Search for the cell housing the specified text and yield its (x, y) center coordinate. 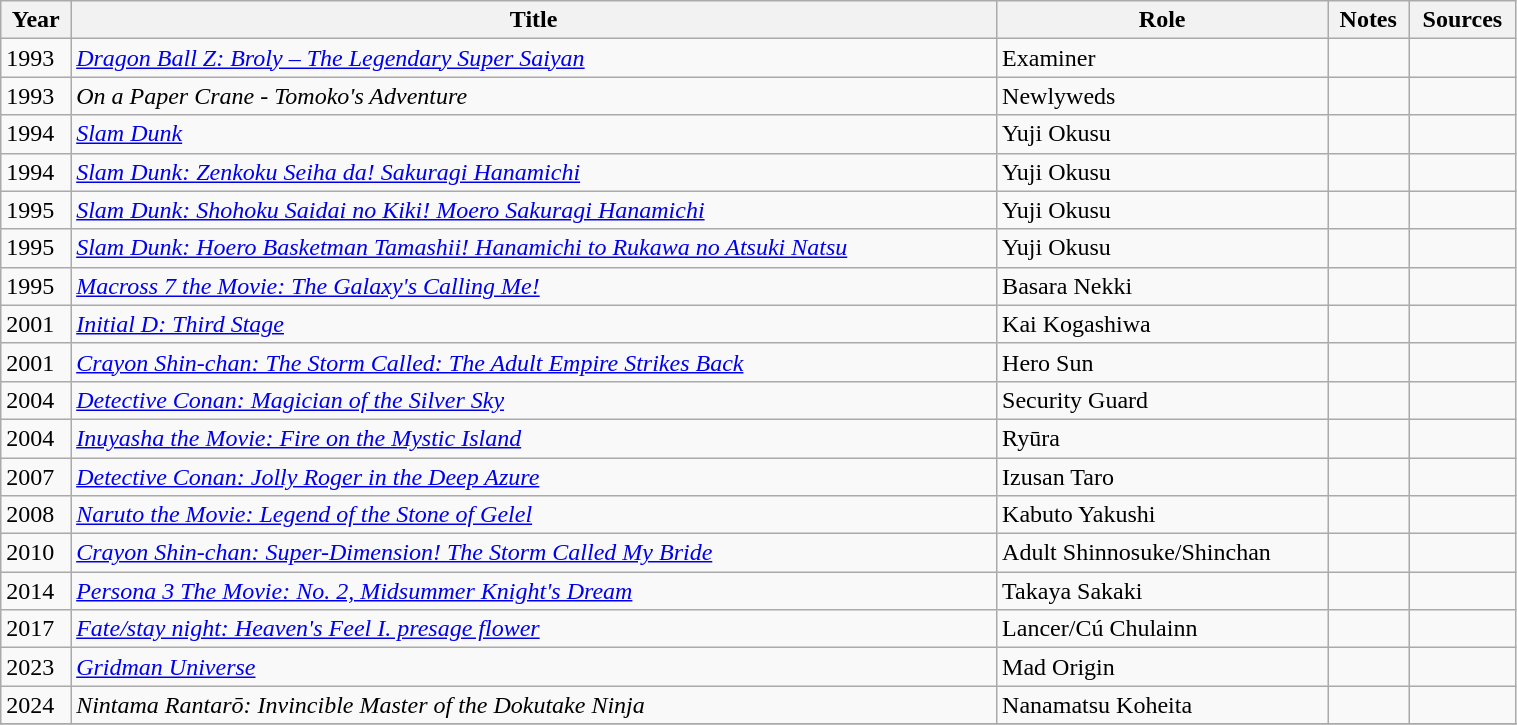
Nanamatsu Koheita (1162, 705)
2010 (36, 553)
Slam Dunk: Zenkoku Seiha da! Sakuragi Hanamichi (534, 172)
Nintama Rantarō: Invincible Master of the Dokutake Ninja (534, 705)
Gridman Universe (534, 667)
Slam Dunk (534, 134)
Detective Conan: Jolly Roger in the Deep Azure (534, 477)
2008 (36, 515)
Newlyweds (1162, 96)
Detective Conan: Magician of the Silver Sky (534, 400)
Kai Kogashiwa (1162, 324)
Mad Origin (1162, 667)
Takaya Sakaki (1162, 591)
Basara Nekki (1162, 286)
Year (36, 20)
Notes (1368, 20)
Security Guard (1162, 400)
Hero Sun (1162, 362)
Initial D: Third Stage (534, 324)
2023 (36, 667)
Persona 3 The Movie: No. 2, Midsummer Knight's Dream (534, 591)
2017 (36, 629)
2024 (36, 705)
Sources (1462, 20)
Izusan Taro (1162, 477)
2007 (36, 477)
Dragon Ball Z: Broly – The Legendary Super Saiyan (534, 58)
Inuyasha the Movie: Fire on the Mystic Island (534, 438)
Crayon Shin-chan: The Storm Called: The Adult Empire Strikes Back (534, 362)
Slam Dunk: Hoero Basketman Tamashii! Hanamichi to Rukawa no Atsuki Natsu (534, 248)
Adult Shinnosuke/Shinchan (1162, 553)
Lancer/Cú Chulainn (1162, 629)
Role (1162, 20)
Title (534, 20)
Kabuto Yakushi (1162, 515)
On a Paper Crane - Tomoko's Adventure (534, 96)
Naruto the Movie: Legend of the Stone of Gelel (534, 515)
Examiner (1162, 58)
Macross 7 the Movie: The Galaxy's Calling Me! (534, 286)
Fate/stay night: Heaven's Feel I. presage flower (534, 629)
Slam Dunk: Shohoku Saidai no Kiki! Moero Sakuragi Hanamichi (534, 210)
2014 (36, 591)
Crayon Shin-chan: Super-Dimension! The Storm Called My Bride (534, 553)
Ryūra (1162, 438)
